Locate the cell with the specified text and output its [X, Y] center coordinate. 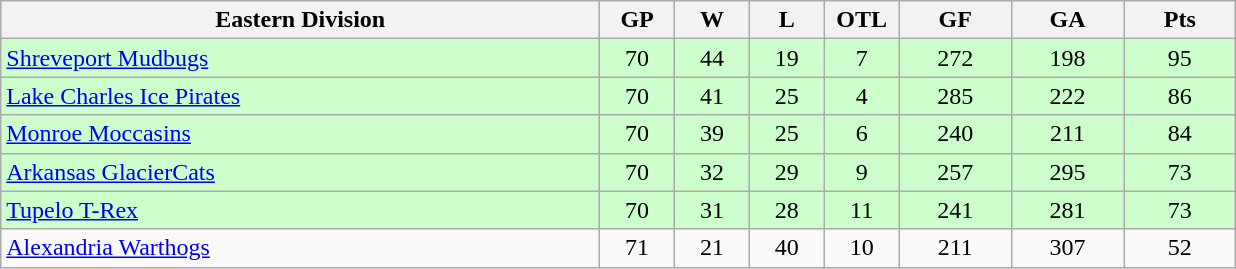
31 [712, 210]
W [712, 20]
71 [638, 248]
241 [955, 210]
240 [955, 134]
222 [1067, 96]
9 [862, 172]
6 [862, 134]
257 [955, 172]
10 [862, 248]
OTL [862, 20]
95 [1180, 58]
Lake Charles Ice Pirates [300, 96]
Pts [1180, 20]
32 [712, 172]
7 [862, 58]
86 [1180, 96]
39 [712, 134]
GA [1067, 20]
21 [712, 248]
52 [1180, 248]
GP [638, 20]
Alexandria Warthogs [300, 248]
44 [712, 58]
41 [712, 96]
29 [786, 172]
L [786, 20]
Shreveport Mudbugs [300, 58]
28 [786, 210]
40 [786, 248]
295 [1067, 172]
4 [862, 96]
11 [862, 210]
Eastern Division [300, 20]
84 [1180, 134]
GF [955, 20]
285 [955, 96]
Tupelo T-Rex [300, 210]
Arkansas GlacierCats [300, 172]
272 [955, 58]
Monroe Moccasins [300, 134]
19 [786, 58]
281 [1067, 210]
198 [1067, 58]
307 [1067, 248]
